Find where the given text appears and provide that cell's center as (x, y) coordinate. 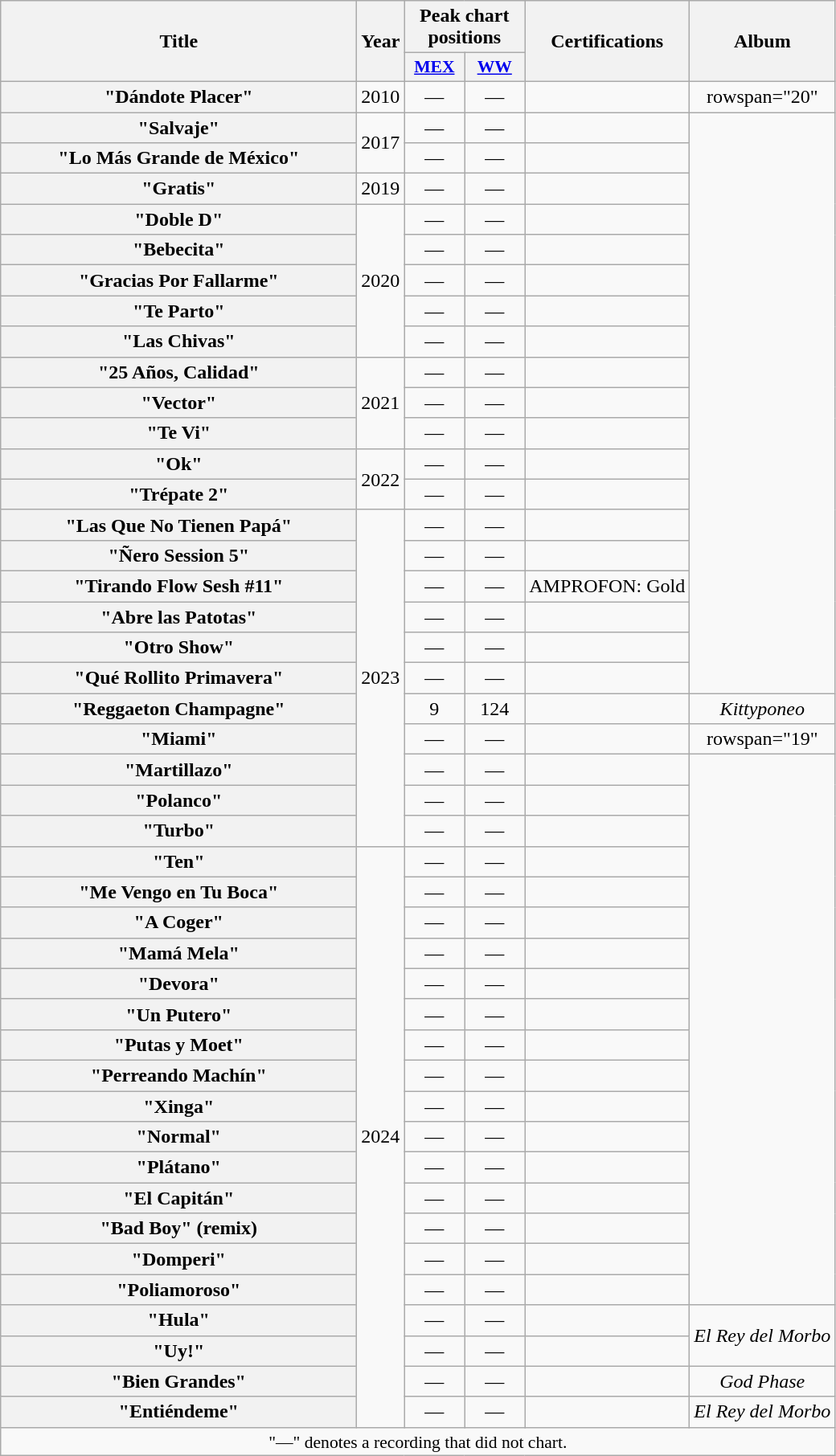
"Doble D" (178, 219)
"A Coger" (178, 922)
Album (762, 42)
"Lo Más Grande de México" (178, 158)
"Reggaeton Champagne" (178, 709)
"Perreando Machín" (178, 1075)
Title (178, 42)
"Qué Rollito Primavera" (178, 678)
"Las Chivas" (178, 342)
"—" denotes a recording that did not chart. (418, 1442)
"Las Que No Tienen Papá" (178, 525)
2010 (381, 96)
"Poliamoroso" (178, 1290)
God Phase (762, 1381)
MEX (434, 67)
WW (495, 67)
"Salvaje" (178, 128)
"Ten" (178, 861)
"Mamá Mela" (178, 953)
2023 (381, 678)
"Te Parto" (178, 311)
"Bad Boy" (remix) (178, 1229)
"Tirando Flow Sesh #11" (178, 586)
"Ok" (178, 464)
"El Capitán" (178, 1198)
"Bebecita" (178, 250)
"Plátano" (178, 1168)
"Entiéndeme" (178, 1412)
"Gratis" (178, 189)
"Otro Show" (178, 648)
2021 (381, 403)
"Ñero Session 5" (178, 555)
2017 (381, 143)
"Te Vi" (178, 433)
2022 (381, 479)
rowspan="19" (762, 739)
"Uy!" (178, 1351)
"Abre las Patotas" (178, 616)
2024 (381, 1136)
"25 Años, Calidad" (178, 372)
"Polanco" (178, 800)
2020 (381, 280)
"Hula" (178, 1320)
"Gracias Por Fallarme" (178, 280)
Peak chart positions (465, 27)
Year (381, 42)
"Putas y Moet" (178, 1045)
Kittyponeo (762, 709)
Certifications (608, 42)
rowspan="20" (762, 96)
"Miami" (178, 739)
9 (434, 709)
AMPROFON: Gold (608, 586)
"Me Vengo en Tu Boca" (178, 892)
2019 (381, 189)
"Bien Grandes" (178, 1381)
"Un Putero" (178, 1014)
"Dándote Placer" (178, 96)
"Vector" (178, 403)
"Trépate 2" (178, 494)
"Turbo" (178, 831)
"Xinga" (178, 1106)
"Martillazo" (178, 770)
124 (495, 709)
"Domperi" (178, 1259)
"Devora" (178, 984)
"Normal" (178, 1137)
